Return (X, Y) of the center of cell containing provided text 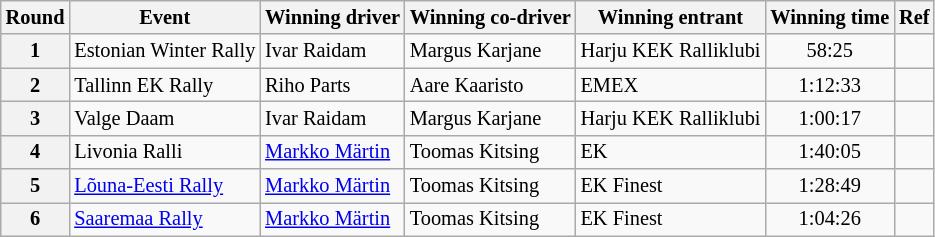
Livonia Ralli (164, 152)
58:25 (830, 51)
1:28:49 (830, 186)
Lõuna-Eesti Rally (164, 186)
2 (36, 85)
Winning entrant (671, 17)
1:40:05 (830, 152)
Winning driver (332, 17)
1 (36, 51)
1:04:26 (830, 219)
Estonian Winter Rally (164, 51)
4 (36, 152)
Winning co-driver (490, 17)
Tallinn EK Rally (164, 85)
3 (36, 118)
Aare Kaaristo (490, 85)
Riho Parts (332, 85)
Saaremaa Rally (164, 219)
EMEX (671, 85)
6 (36, 219)
1:12:33 (830, 85)
5 (36, 186)
Valge Daam (164, 118)
EK (671, 152)
Round (36, 17)
Event (164, 17)
1:00:17 (830, 118)
Winning time (830, 17)
Ref (914, 17)
